Extract the [X, Y] coordinate from the center of the cell holding the provided text.  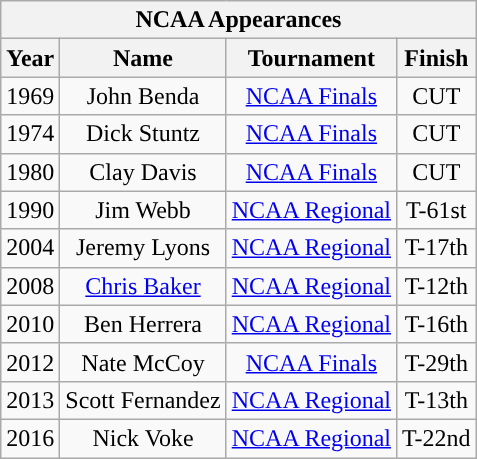
Year [30, 58]
Jim Webb [143, 210]
Nate McCoy [143, 362]
Dick Stuntz [143, 134]
2010 [30, 324]
T-12th [437, 286]
T-61st [437, 210]
T-29th [437, 362]
Name [143, 58]
2012 [30, 362]
Nick Voke [143, 438]
T-22nd [437, 438]
John Benda [143, 96]
NCAA Appearances [238, 20]
1974 [30, 134]
Clay Davis [143, 172]
1980 [30, 172]
1969 [30, 96]
1990 [30, 210]
T-13th [437, 400]
T-17th [437, 248]
Ben Herrera [143, 324]
Scott Fernandez [143, 400]
2004 [30, 248]
Finish [437, 58]
Chris Baker [143, 286]
2008 [30, 286]
T-16th [437, 324]
2013 [30, 400]
Jeremy Lyons [143, 248]
2016 [30, 438]
Tournament [311, 58]
